Search for the cell housing the specified text and yield its (x, y) center coordinate. 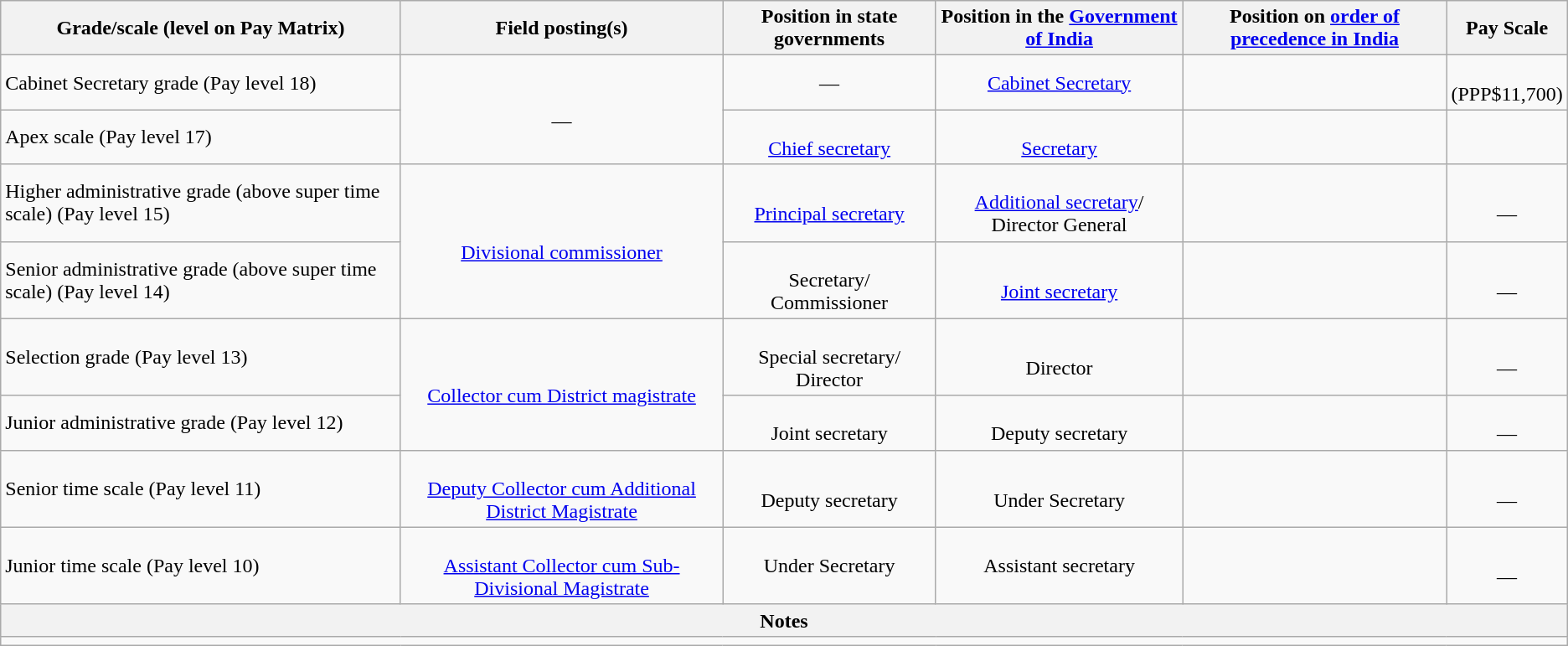
Divisional commissioner (561, 241)
Grade/scale (level on Pay Matrix) (201, 28)
Assistant Collector cum Sub-Divisional Magistrate (561, 566)
Deputy Collector cum Additional District Magistrate (561, 488)
Secretary/Commissioner (829, 280)
Junior time scale (Pay level 10) (201, 566)
Special secretary/ Director (829, 357)
Assistant secretary (1059, 566)
Secretary (1059, 137)
Position in the Government of India (1059, 28)
Notes (784, 620)
Field posting(s) (561, 28)
Position in state governments (829, 28)
Additional secretary/ Director General (1059, 203)
Collector cum District magistrate (561, 384)
Cabinet Secretary grade (Pay level 18) (201, 82)
Director (1059, 357)
Senior time scale (Pay level 11) (201, 488)
Junior administrative grade (Pay level 12) (201, 422)
Apex scale (Pay level 17) (201, 137)
Principal secretary (829, 203)
(PPP$11,700) (1507, 82)
Cabinet Secretary (1059, 82)
Chief secretary (829, 137)
Higher administrative grade (above super time scale) (Pay level 15) (201, 203)
Senior administrative grade (above super time scale) (Pay level 14) (201, 280)
Pay Scale (1507, 28)
Selection grade (Pay level 13) (201, 357)
Position on order of precedence in India (1315, 28)
